For the text-containing cell, return its midpoint in [X, Y] coordinate format. 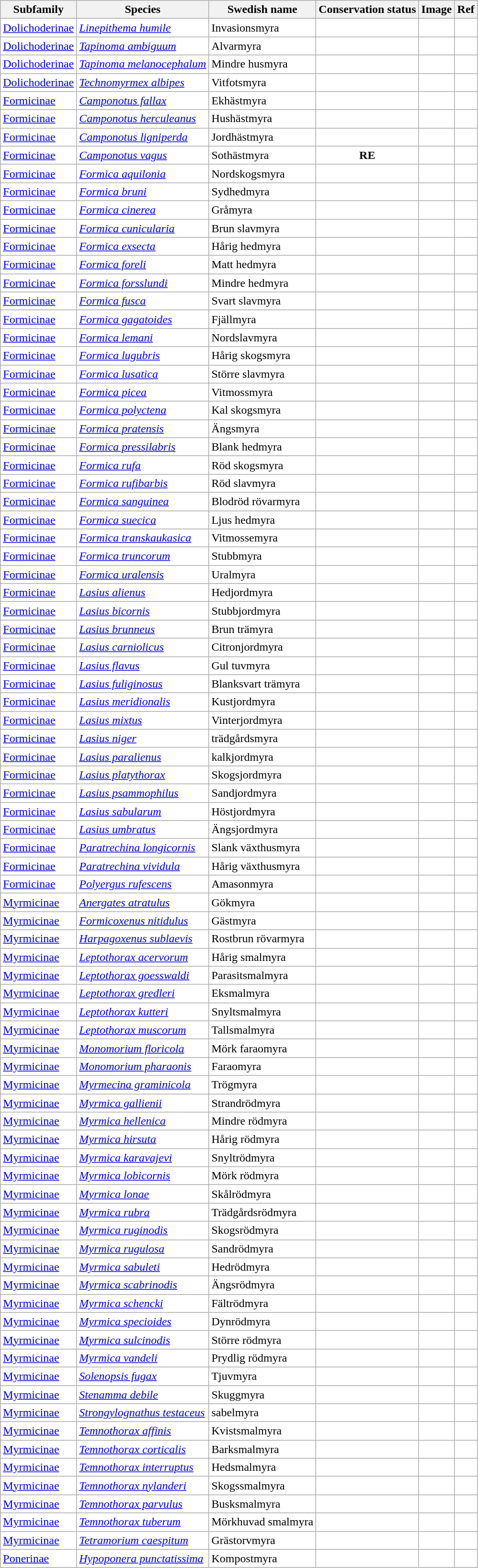
Formica transkaukasica [143, 538]
Hedjordmyra [262, 593]
Formica bruni [143, 192]
Trädgårdsrödmyra [262, 1212]
Formica forsslundi [143, 283]
Slank växthusmyra [262, 848]
Lasius carniolicus [143, 647]
Myrmica specioides [143, 1321]
Formica fusca [143, 301]
Dynrödmyra [262, 1321]
RE [367, 155]
Lasius flavus [143, 666]
Lasius fuliginosus [143, 684]
Lasius meridionalis [143, 702]
Formica picea [143, 392]
Temnothorax affinis [143, 1431]
Lasius sabularum [143, 812]
Fältrödmyra [262, 1303]
Vitfotsmyra [262, 82]
sabelmyra [262, 1413]
Paratrechina vividula [143, 866]
Formica suecica [143, 519]
Hårig hedmyra [262, 247]
Vitmossmyra [262, 392]
Hårig skogsmyra [262, 356]
Myrmica hellenica [143, 1121]
Skuggmyra [262, 1395]
Tapinoma melanocephalum [143, 64]
Formica exsecta [143, 247]
Formica lemani [143, 338]
Myrmica lobicornis [143, 1176]
Gråmyra [262, 210]
Amasonmyra [262, 884]
Hårig rödmyra [262, 1139]
Swedish name [262, 10]
Skålrödmyra [262, 1194]
Formica cunicularia [143, 228]
Myrmica gallienii [143, 1103]
Myrmica lonae [143, 1194]
Lasius brunneus [143, 629]
Mindre husmyra [262, 64]
Temnothorax parvulus [143, 1504]
Mörk faraomyra [262, 1048]
Fjällmyra [262, 319]
Eksmalmyra [262, 993]
Myrmica ruginodis [143, 1230]
Myrmica sabuleti [143, 1267]
Parasitsmalmyra [262, 975]
Sandjordmyra [262, 793]
Barksmalmyra [262, 1449]
Matt hedmyra [262, 265]
Hårig smalmyra [262, 957]
Formica lugubris [143, 356]
Temnothorax interruptus [143, 1467]
Mörk rödmyra [262, 1176]
Formica lusatica [143, 374]
Blanksvart trämyra [262, 684]
Temnothorax nylanderi [143, 1486]
Större slavmyra [262, 374]
Ponerinae [38, 1558]
Gökmyra [262, 902]
trädgårdsmyra [262, 738]
Större rödmyra [262, 1340]
Vinterjordmyra [262, 720]
Sandrödmyra [262, 1249]
Harpagoxenus sublaevis [143, 939]
Species [143, 10]
Sydhedmyra [262, 192]
Subfamily [38, 10]
Myrmica rubra [143, 1212]
Hårig växthusmyra [262, 866]
Svart slavmyra [262, 301]
Hedsmalmyra [262, 1467]
Stenamma debile [143, 1395]
Formica pressilabris [143, 447]
Lasius niger [143, 738]
Myrmica sulcinodis [143, 1340]
Lasius platythorax [143, 775]
Image [437, 10]
Paratrechina longicornis [143, 848]
Röd skogsmyra [262, 465]
Hedrödmyra [262, 1267]
Formica pratensis [143, 429]
Solenopsis fugax [143, 1376]
Myrmecina graminicola [143, 1084]
Snyltrödmyra [262, 1158]
Camponotus fallax [143, 101]
Stubbmyra [262, 556]
Monomorium pharaonis [143, 1066]
Camponotus herculeanus [143, 119]
Ref [466, 10]
Lasius mixtus [143, 720]
Skogssmalmyra [262, 1486]
Formica foreli [143, 265]
Rostbrun rövarmyra [262, 939]
Uralmyra [262, 575]
Lasius alienus [143, 593]
Formica rufibarbis [143, 483]
Formica gagatoides [143, 319]
Alvarmyra [262, 46]
Nordslavmyra [262, 338]
Ekhästmyra [262, 101]
Faraomyra [262, 1066]
Formica aquilonia [143, 173]
Stubbjordmyra [262, 611]
Kal skogsmyra [262, 410]
Formica rufa [143, 465]
Gul tuvmyra [262, 666]
Skogsjordmyra [262, 775]
Blodröd rövarmyra [262, 501]
Leptothorax gredleri [143, 993]
Lasius paralienus [143, 756]
Leptothorax muscorum [143, 1030]
Prydlig rödmyra [262, 1358]
Monomorium floricola [143, 1048]
Myrmica scabrinodis [143, 1285]
Jordhästmyra [262, 137]
Sothästmyra [262, 155]
Tapinoma ambiguum [143, 46]
Myrmica schencki [143, 1303]
Grästorvmyra [262, 1540]
Technomyrmex albipes [143, 82]
Polyergus rufescens [143, 884]
Ängsjordmyra [262, 830]
Mörkhuvad smalmyra [262, 1522]
Lasius umbratus [143, 830]
Mindre hedmyra [262, 283]
Tallsmalmyra [262, 1030]
Hypoponera punctatissima [143, 1558]
Myrmica rugulosa [143, 1249]
Linepithema humile [143, 28]
Formica cinerea [143, 210]
Anergates atratulus [143, 902]
Strandrödmyra [262, 1103]
Ängsrödmyra [262, 1285]
Brun slavmyra [262, 228]
Leptothorax goesswaldi [143, 975]
Busksmalmyra [262, 1504]
Höstjordmyra [262, 812]
Ängsmyra [262, 429]
Ljus hedmyra [262, 519]
Myrmica hirsuta [143, 1139]
Brun trämyra [262, 629]
Skogsrödmyra [262, 1230]
Conservation status [367, 10]
Strongylognathus testaceus [143, 1413]
Kustjordmyra [262, 702]
Lasius psammophilus [143, 793]
Myrmica karavajevi [143, 1158]
Tetramorium caespitum [143, 1540]
Röd slavmyra [262, 483]
Formica polyctena [143, 410]
Trögmyra [262, 1084]
Gästmyra [262, 921]
Formica uralensis [143, 575]
Invasionsmyra [262, 28]
Tjuvmyra [262, 1376]
Formicoxenus nitidulus [143, 921]
Leptothorax acervorum [143, 957]
Temnothorax corticalis [143, 1449]
Camponotus ligniperda [143, 137]
Leptothorax kutteri [143, 1012]
Snyltsmalmyra [262, 1012]
Camponotus vagus [143, 155]
Citronjordmyra [262, 647]
kalkjordmyra [262, 756]
Nordskogsmyra [262, 173]
Mindre rödmyra [262, 1121]
Formica sanguinea [143, 501]
Kompostmyra [262, 1558]
Temnothorax tuberum [143, 1522]
Lasius bicornis [143, 611]
Vitmossemyra [262, 538]
Blank hedmyra [262, 447]
Hushästmyra [262, 119]
Myrmica vandeli [143, 1358]
Kvistsmalmyra [262, 1431]
Formica truncorum [143, 556]
